Search for the cell housing the specified text and yield its (x, y) center coordinate. 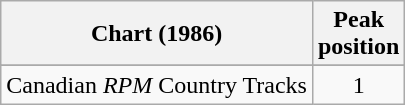
Canadian RPM Country Tracks (157, 85)
1 (358, 85)
Peakposition (358, 34)
Chart (1986) (157, 34)
